Locate the cell with the specified text and output its (X, Y) center coordinate. 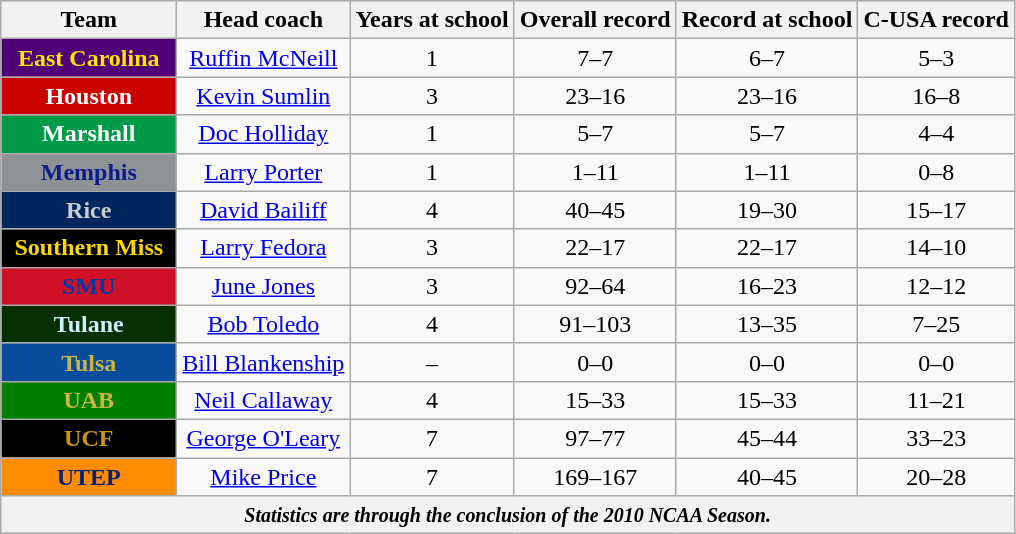
5–3 (936, 58)
Years at school (432, 20)
Larry Fedora (264, 248)
Kevin Sumlin (264, 96)
Houston (89, 96)
91–103 (595, 324)
Rice (89, 210)
11–21 (936, 400)
UAB (89, 400)
UTEP (89, 477)
Head coach (264, 20)
16–23 (767, 286)
George O'Leary (264, 438)
6–7 (767, 58)
June Jones (264, 286)
Memphis (89, 172)
East Carolina (89, 58)
– (432, 362)
92–64 (595, 286)
0–8 (936, 172)
19–30 (767, 210)
12–12 (936, 286)
14–10 (936, 248)
Doc Holliday (264, 134)
Southern Miss (89, 248)
SMU (89, 286)
UCF (89, 438)
13–35 (767, 324)
Larry Porter (264, 172)
David Bailiff (264, 210)
Ruffin McNeill (264, 58)
20–28 (936, 477)
7–7 (595, 58)
Mike Price (264, 477)
16–8 (936, 96)
7–25 (936, 324)
Bill Blankenship (264, 362)
C-USA record (936, 20)
15–17 (936, 210)
Neil Callaway (264, 400)
Tulsa (89, 362)
Overall record (595, 20)
Statistics are through the conclusion of the 2010 NCAA Season. (508, 515)
Record at school (767, 20)
Marshall (89, 134)
33–23 (936, 438)
97–77 (595, 438)
Tulane (89, 324)
169–167 (595, 477)
4–4 (936, 134)
Bob Toledo (264, 324)
Team (89, 20)
45–44 (767, 438)
